Provide the [X, Y] coordinate of the cell's center where the given text is located.  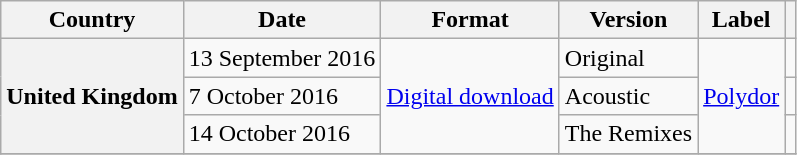
Format [470, 20]
United Kingdom [92, 96]
The Remixes [628, 134]
Country [92, 20]
13 September 2016 [282, 58]
14 October 2016 [282, 134]
Label [742, 20]
7 October 2016 [282, 96]
Digital download [470, 96]
Date [282, 20]
Acoustic [628, 96]
Version [628, 20]
Original [628, 58]
Polydor [742, 96]
